From the cell containing the given text, extract its center point as (X, Y) coordinate. 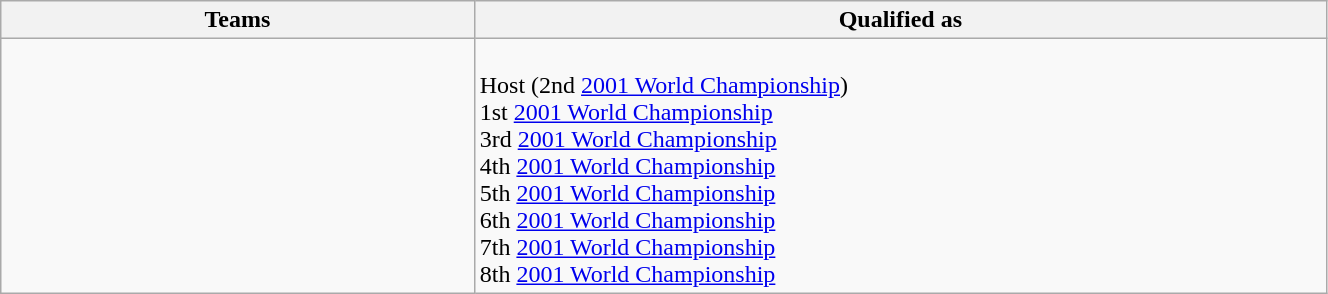
Teams (238, 20)
Qualified as (900, 20)
